Output the [X, Y] coordinate of the center of the cell containing the given text.  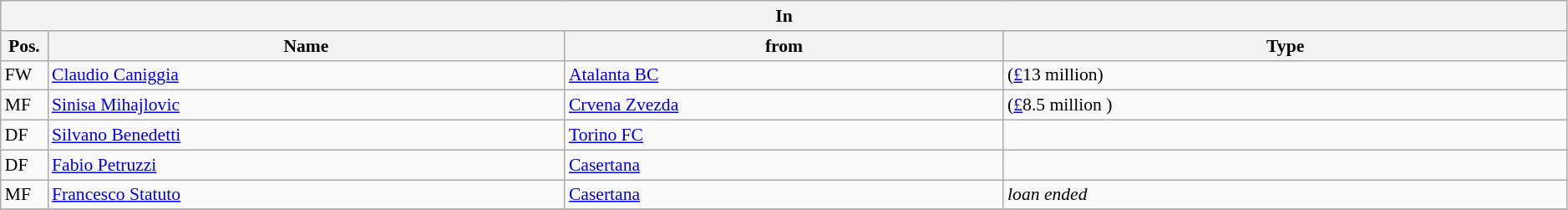
Francesco Statuto [306, 195]
Name [306, 46]
loan ended [1285, 195]
In [784, 16]
from [784, 46]
(£8.5 million ) [1285, 105]
Sinisa Mihajlovic [306, 105]
Claudio Caniggia [306, 75]
Fabio Petruzzi [306, 165]
(£13 million) [1285, 75]
Torino FC [784, 136]
Crvena Zvezda [784, 105]
Silvano Benedetti [306, 136]
Atalanta BC [784, 75]
Type [1285, 46]
FW [24, 75]
Pos. [24, 46]
